Capture the cell that displays the provided text and extract its [X, Y] central coordinate. 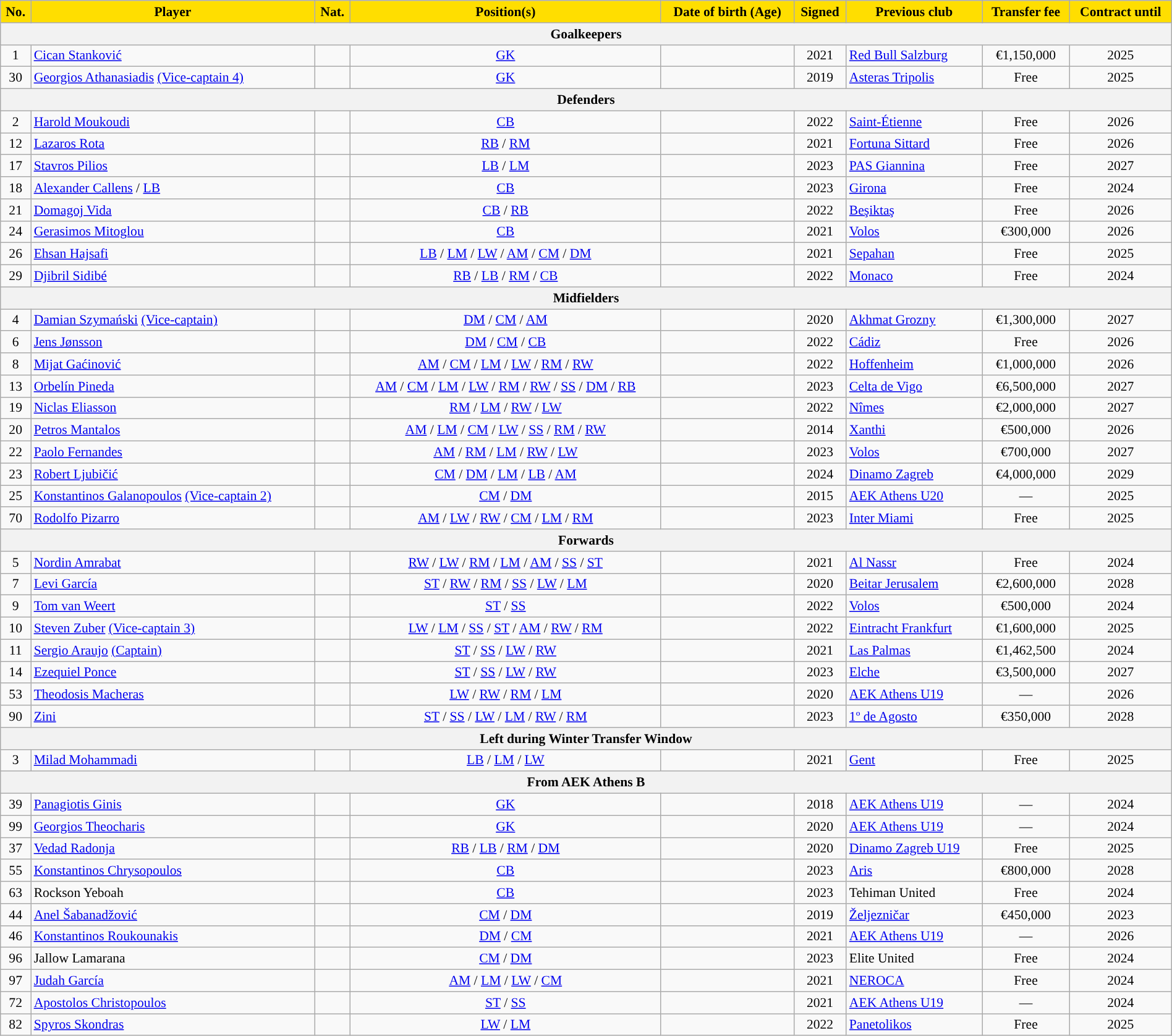
Girona [914, 188]
Paolo Fernandes [173, 452]
€3,500,000 [1026, 673]
53 [16, 695]
RM / LM / RW / LW [506, 408]
Georgios Athanasiadis (Vice-captain 4) [173, 78]
20 [16, 430]
AM / LM / CM / LW / SS / RM / RW [506, 430]
Zini [173, 716]
Gerasimos Mitoglou [173, 232]
RB / LB / RM / DM [506, 849]
8 [16, 364]
€450,000 [1026, 915]
€1,150,000 [1026, 56]
Georgios Theocharis [173, 826]
Goalkeepers [586, 34]
LB / LM / LW [506, 760]
Jens Jønsson [173, 342]
Levi García [173, 584]
Apostolos Christopoulos [173, 1003]
25 [16, 496]
Mijat Gaćinović [173, 364]
DM / CM [506, 936]
6 [16, 342]
Judah García [173, 981]
LB / LM / LW / AM / CM / DM [506, 254]
LB / LM [506, 166]
Nat. [333, 12]
€4,000,000 [1026, 474]
DM / CM / AM [506, 320]
Alexander Callens / LB [173, 188]
LW / LM / SS / ST / AM / RW / RM [506, 629]
Spyros Skondras [173, 1025]
Milad Mohammadi [173, 760]
€700,000 [1026, 452]
Inter Miami [914, 519]
AM / LM / LW / CM [506, 981]
14 [16, 673]
3 [16, 760]
Cican Stanković [173, 56]
Red Bull Salzburg [914, 56]
AM / CM / LM / LW / RM / RW / SS / DM / RB [506, 386]
€1,000,000 [1026, 364]
Xanthi [914, 430]
Rodolfo Pizarro [173, 519]
Nîmes [914, 408]
LW / RW / RM / LM [506, 695]
AM / CM / LM / LW / RM / RW [506, 364]
2 [16, 122]
€300,000 [1026, 232]
€6,500,000 [1026, 386]
€2,600,000 [1026, 584]
70 [16, 519]
2014 [820, 430]
Panagiotis Ginis [173, 805]
€2,000,000 [1026, 408]
ST / RW / RM / SS / LW / LM [506, 584]
29 [16, 276]
72 [16, 1003]
Saint-Étienne [914, 122]
RW / LW / RM / LM / AM / SS / ST [506, 563]
RB / RM [506, 144]
Defenders [586, 100]
Monaco [914, 276]
5 [16, 563]
23 [16, 474]
12 [16, 144]
9 [16, 606]
Aris [914, 871]
€800,000 [1026, 871]
PAS Giannina [914, 166]
Ezequiel Ponce [173, 673]
Konstantinos Galanopoulos (Vice-captain 2) [173, 496]
37 [16, 849]
Tom van Weert [173, 606]
AM / LW / RW / CM / LM / RM [506, 519]
82 [16, 1025]
Steven Zuber (Vice-captain 3) [173, 629]
Hoffenheim [914, 364]
Midfielders [586, 298]
44 [16, 915]
CB / RB [506, 210]
Panetolikos [914, 1025]
Jallow Lamarana [173, 959]
4 [16, 320]
Eintracht Frankfurt [914, 629]
Forwards [586, 540]
Contract until [1120, 12]
Dinamo Zagreb [914, 474]
Transfer fee [1026, 12]
AEK Athens U20 [914, 496]
Asteras Tripolis [914, 78]
Beşiktaş [914, 210]
39 [16, 805]
€1,600,000 [1026, 629]
1º de Agosto [914, 716]
Petros Mantalos [173, 430]
Al Nassr [914, 563]
Cádiz [914, 342]
Date of birth (Age) [727, 12]
Las Palmas [914, 650]
ST / SS / LW / LM / RW / RM [506, 716]
18 [16, 188]
2018 [820, 805]
2015 [820, 496]
Sergio Araujo (Captain) [173, 650]
Lazaros Rota [173, 144]
€1,300,000 [1026, 320]
Harold Moukoudi [173, 122]
Tehiman United [914, 893]
Elche [914, 673]
22 [16, 452]
63 [16, 893]
€1,462,500 [1026, 650]
From AEK Athens B [586, 783]
2029 [1120, 474]
30 [16, 78]
Akhmat Grozny [914, 320]
NEROCA [914, 981]
LW / LM [506, 1025]
Player [173, 12]
Rockson Yeboah [173, 893]
Sepahan [914, 254]
Beitar Jerusalem [914, 584]
Ehsan Hajsafi [173, 254]
Stavros Pilios [173, 166]
11 [16, 650]
24 [16, 232]
Vedad Radonja [173, 849]
Previous club [914, 12]
CM / DM / LM / LB / AM [506, 474]
Konstantinos Chrysopoulos [173, 871]
46 [16, 936]
Fortuna Sittard [914, 144]
Celta de Vigo [914, 386]
13 [16, 386]
Konstantinos Roukounakis [173, 936]
Robert Ljubičić [173, 474]
Elite United [914, 959]
Djibril Sidibé [173, 276]
DM / CM / CB [506, 342]
21 [16, 210]
7 [16, 584]
Left during Winter Transfer Window [586, 739]
Anel Šabanadžović [173, 915]
99 [16, 826]
90 [16, 716]
Gent [914, 760]
55 [16, 871]
1 [16, 56]
AM / RM / LM / RW / LW [506, 452]
Željezničar [914, 915]
97 [16, 981]
Damian Szymański (Vice-captain) [173, 320]
No. [16, 12]
Signed [820, 12]
17 [16, 166]
10 [16, 629]
Position(s) [506, 12]
19 [16, 408]
Theodosis Macheras [173, 695]
Orbelín Pineda [173, 386]
Dinamo Zagreb U19 [914, 849]
RB / LB / RM / CB [506, 276]
26 [16, 254]
Niclas Eliasson [173, 408]
96 [16, 959]
€350,000 [1026, 716]
Domagoj Vida [173, 210]
Nordin Amrabat [173, 563]
